Search for the cell housing the specified text and yield its (X, Y) center coordinate. 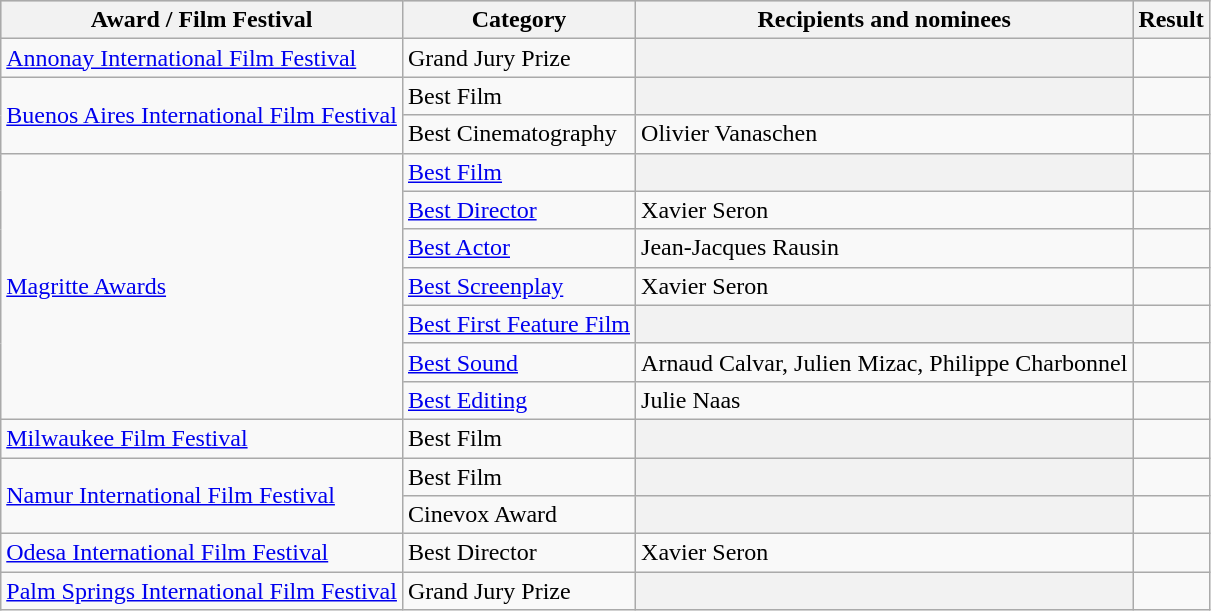
Olivier Vanaschen (884, 134)
Best Actor (518, 248)
Annonay International Film Festival (202, 58)
Award / Film Festival (202, 20)
Best Cinematography (518, 134)
Best Sound (518, 362)
Buenos Aires International Film Festival (202, 115)
Magritte Awards (202, 286)
Namur International Film Festival (202, 496)
Palm Springs International Film Festival (202, 591)
Julie Naas (884, 400)
Recipients and nominees (884, 20)
Jean-Jacques Rausin (884, 248)
Best First Feature Film (518, 324)
Category (518, 20)
Odesa International Film Festival (202, 553)
Result (1171, 20)
Best Screenplay (518, 286)
Milwaukee Film Festival (202, 438)
Best Editing (518, 400)
Cinevox Award (518, 515)
Arnaud Calvar, Julien Mizac, Philippe Charbonnel (884, 362)
